Search for the cell housing the specified text and yield its [x, y] center coordinate. 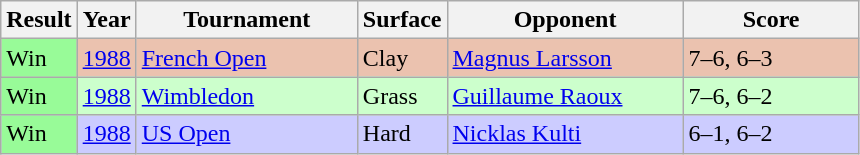
Result [39, 20]
Opponent [565, 20]
Tournament [246, 20]
Guillaume Raoux [565, 96]
Nicklas Kulti [565, 134]
Grass [402, 96]
6–1, 6–2 [771, 134]
Hard [402, 134]
Surface [402, 20]
US Open [246, 134]
French Open [246, 58]
Score [771, 20]
7–6, 6–3 [771, 58]
Year [106, 20]
Clay [402, 58]
Wimbledon [246, 96]
Magnus Larsson [565, 58]
7–6, 6–2 [771, 96]
